Locate the cell with the specified text and output its [X, Y] center coordinate. 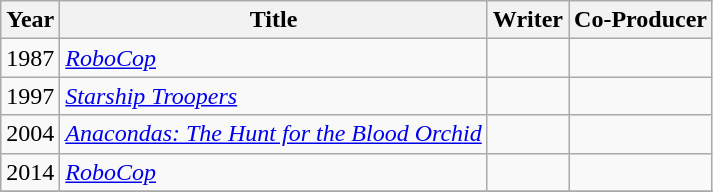
2014 [30, 172]
Writer [528, 20]
Co-Producer [641, 20]
1987 [30, 58]
Anacondas: The Hunt for the Blood Orchid [274, 134]
Title [274, 20]
Year [30, 20]
Starship Troopers [274, 96]
2004 [30, 134]
1997 [30, 96]
